Detect which cell encompasses the target text, then output its (X, Y) center coordinate. 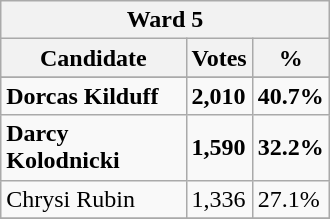
1,336 (219, 199)
Candidate (94, 58)
2,010 (219, 96)
Chrysi Rubin (94, 199)
% (290, 58)
32.2% (290, 148)
Ward 5 (165, 20)
1,590 (219, 148)
Darcy Kolodnicki (94, 148)
27.1% (290, 199)
40.7% (290, 96)
Votes (219, 58)
Dorcas Kilduff (94, 96)
